Pinpoint the cell where the given text exists, returning its [X, Y] midpoint coordinate. 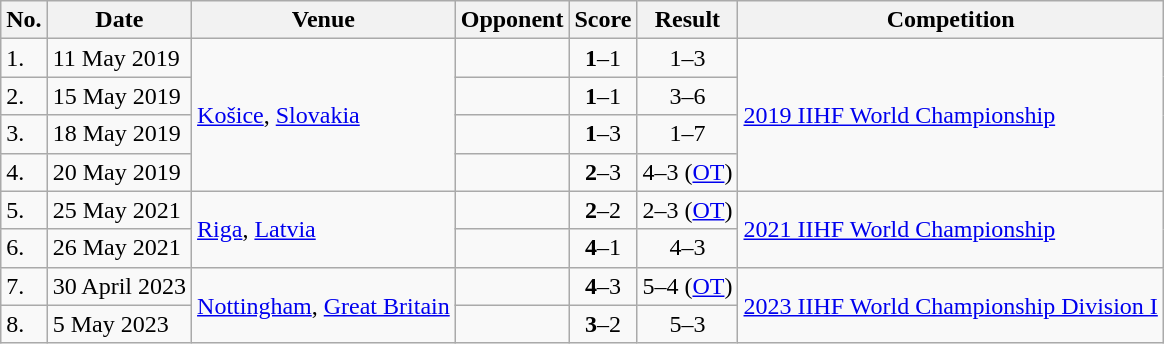
Riga, Latvia [324, 229]
2–3 (OT) [688, 210]
25 May 2021 [119, 210]
5. [24, 210]
Date [119, 20]
1–7 [688, 134]
5 May 2023 [119, 324]
6. [24, 248]
No. [24, 20]
Result [688, 20]
3–2 [603, 324]
2–3 [603, 172]
5–3 [688, 324]
Nottingham, Great Britain [324, 305]
2. [24, 96]
Opponent [512, 20]
8. [24, 324]
7. [24, 286]
15 May 2019 [119, 96]
30 April 2023 [119, 286]
Košice, Slovakia [324, 115]
2023 IIHF World Championship Division I [950, 305]
20 May 2019 [119, 172]
Venue [324, 20]
1. [24, 58]
Competition [950, 20]
3–6 [688, 96]
2019 IIHF World Championship [950, 115]
2021 IIHF World Championship [950, 229]
4–1 [603, 248]
26 May 2021 [119, 248]
4–3 (OT) [688, 172]
3. [24, 134]
11 May 2019 [119, 58]
2–2 [603, 210]
Score [603, 20]
18 May 2019 [119, 134]
5–4 (OT) [688, 286]
4. [24, 172]
